Locate the cell with the specified text and output its [X, Y] center coordinate. 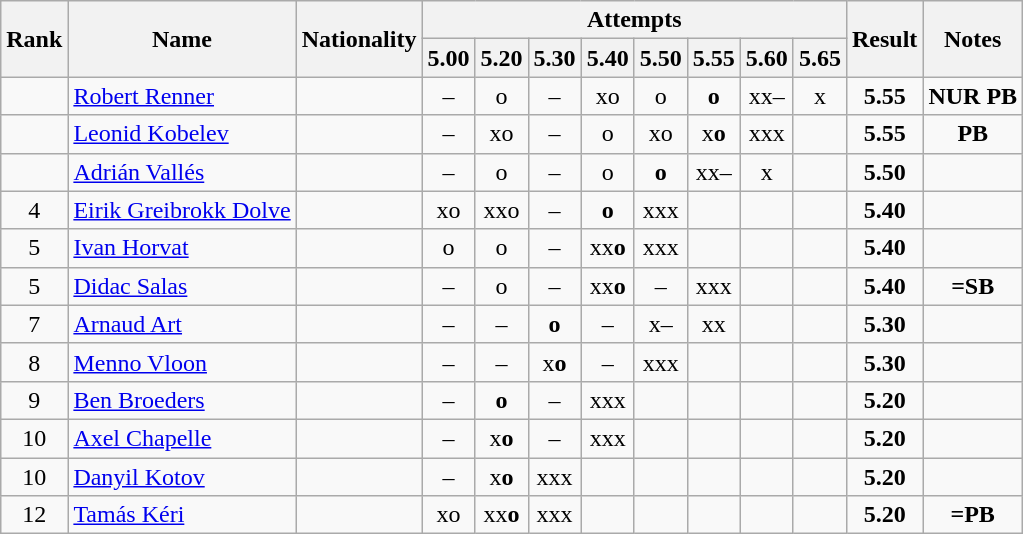
12 [34, 515]
5.60 [766, 58]
Result [884, 39]
=SB [973, 286]
Robert Renner [182, 96]
Menno Vloon [182, 362]
Notes [973, 39]
Ivan Horvat [182, 248]
7 [34, 324]
Didac Salas [182, 286]
5.00 [448, 58]
Danyil Kotov [182, 477]
Leonid Kobelev [182, 134]
Adrián Vallés [182, 172]
5.65 [820, 58]
x– [660, 324]
Arnaud Art [182, 324]
Name [182, 39]
Ben Broeders [182, 400]
Rank [34, 39]
4 [34, 210]
Axel Chapelle [182, 438]
Attempts [634, 20]
Tamás Kéri [182, 515]
NUR PB [973, 96]
9 [34, 400]
Eirik Greibrokk Dolve [182, 210]
8 [34, 362]
=PB [973, 515]
xx [714, 324]
PB [973, 134]
Nationality [359, 39]
